Output the [x, y] coordinate of the center of the cell containing the given text.  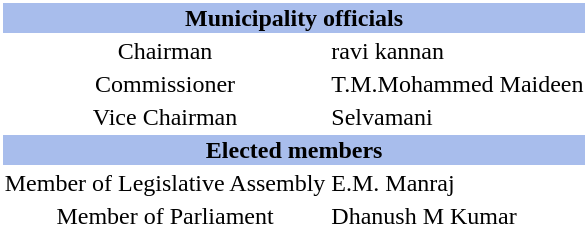
Municipality officials [294, 18]
Dhanush M Kumar [458, 216]
Vice Chairman [165, 117]
E.M. Manraj [458, 183]
Commissioner [165, 84]
T.M.Mohammed Maideen [458, 84]
Member of Parliament [165, 216]
Selvamani [458, 117]
Chairman [165, 51]
Member of Legislative Assembly [165, 183]
Elected members [294, 150]
ravi kannan [458, 51]
